Capture the cell that displays the provided text and extract its (X, Y) central coordinate. 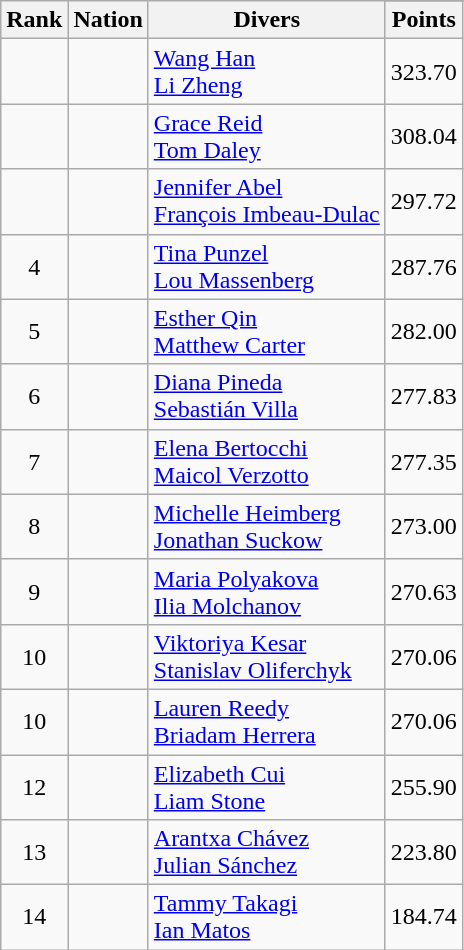
4 (34, 266)
5 (34, 332)
6 (34, 396)
277.35 (424, 462)
Elena BertocchiMaicol Verzotto (266, 462)
Nation (108, 20)
Lauren ReedyBriadam Herrera (266, 722)
277.83 (424, 396)
Tina PunzelLou Massenberg (266, 266)
Esther QinMatthew Carter (266, 332)
Points (424, 20)
14 (34, 918)
Divers (266, 20)
Rank (34, 20)
287.76 (424, 266)
7 (34, 462)
223.80 (424, 852)
Maria PolyakovaIlia Molchanov (266, 592)
Grace ReidTom Daley (266, 136)
255.90 (424, 786)
308.04 (424, 136)
270.63 (424, 592)
Arantxa ChávezJulian Sánchez (266, 852)
184.74 (424, 918)
12 (34, 786)
Viktoriya KesarStanislav Oliferchyk (266, 656)
Diana PinedaSebastián Villa (266, 396)
Wang HanLi Zheng (266, 72)
282.00 (424, 332)
8 (34, 526)
273.00 (424, 526)
Tammy TakagiIan Matos (266, 918)
Michelle HeimbergJonathan Suckow (266, 526)
323.70 (424, 72)
Elizabeth CuiLiam Stone (266, 786)
13 (34, 852)
9 (34, 592)
297.72 (424, 202)
Jennifer AbelFrançois Imbeau-Dulac (266, 202)
